Pinpoint the cell where the given text exists, returning its [x, y] midpoint coordinate. 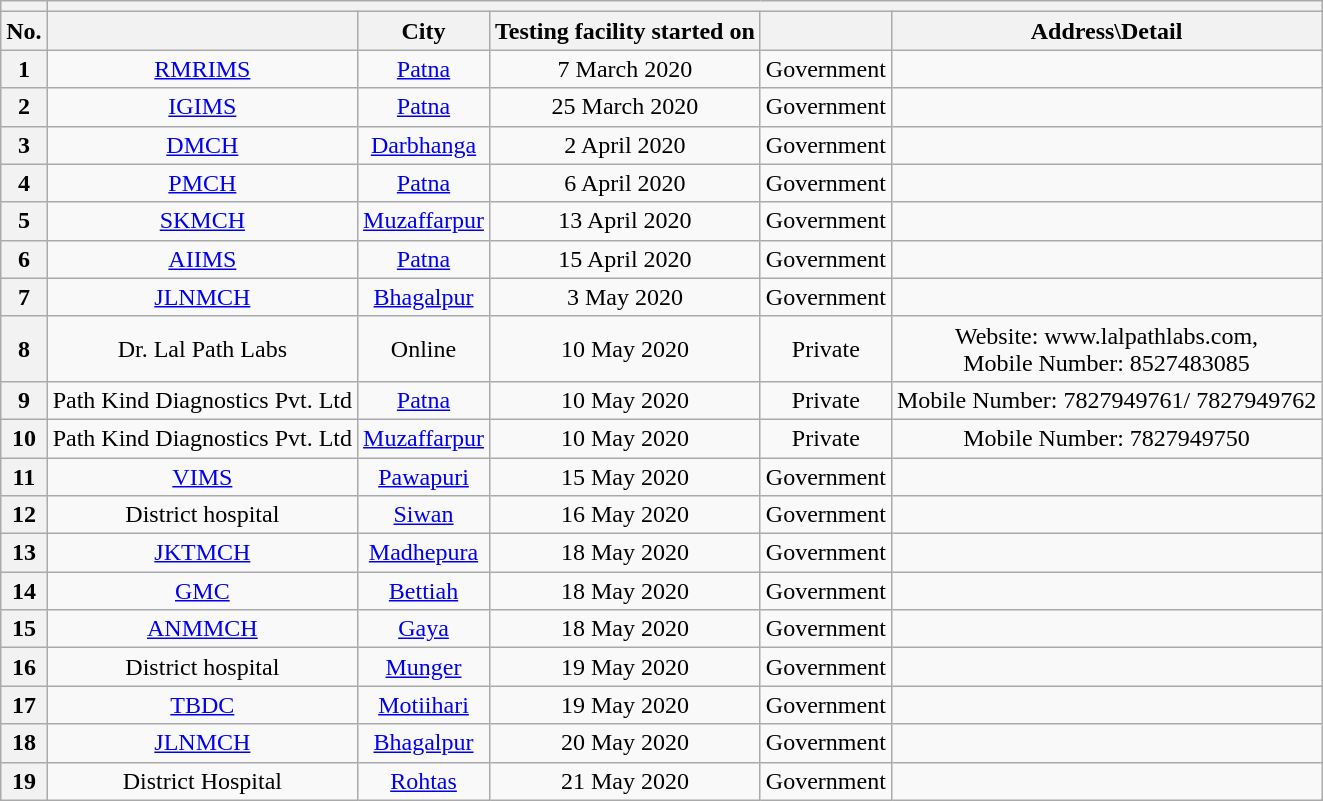
Motiihari [424, 705]
13 [24, 553]
Darbhanga [424, 145]
12 [24, 515]
City [424, 31]
JKTMCH [202, 553]
5 [24, 221]
11 [24, 477]
Dr. Lal Path Labs [202, 348]
Address\Detail [1106, 31]
AIIMS [202, 259]
Pawapuri [424, 477]
18 [24, 743]
Bettiah [424, 591]
25 March 2020 [624, 107]
GMC [202, 591]
7 [24, 297]
ANMMCH [202, 629]
9 [24, 400]
21 May 2020 [624, 781]
16 [24, 667]
Siwan [424, 515]
2 [24, 107]
10 [24, 438]
14 [24, 591]
3 May 2020 [624, 297]
Madhepura [424, 553]
Mobile Number: 7827949761/ 7827949762 [1106, 400]
20 May 2020 [624, 743]
Rohtas [424, 781]
Gaya [424, 629]
TBDC [202, 705]
Online [424, 348]
15 [24, 629]
VIMS [202, 477]
8 [24, 348]
Testing facility started on [624, 31]
Website: www.lalpathlabs.com,Mobile Number: 8527483085 [1106, 348]
DMCH [202, 145]
17 [24, 705]
3 [24, 145]
SKMCH [202, 221]
PMCH [202, 183]
1 [24, 69]
6 [24, 259]
7 March 2020 [624, 69]
15 May 2020 [624, 477]
RMRIMS [202, 69]
2 April 2020 [624, 145]
District Hospital [202, 781]
IGIMS [202, 107]
Munger [424, 667]
4 [24, 183]
6 April 2020 [624, 183]
16 May 2020 [624, 515]
13 April 2020 [624, 221]
15 April 2020 [624, 259]
Mobile Number: 7827949750 [1106, 438]
No. [24, 31]
19 [24, 781]
